Scan for the cell matching the given text and deliver its (X, Y) coordinate at center. 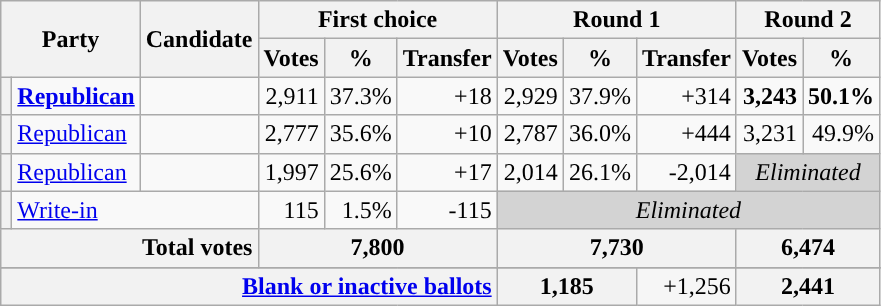
2,787 (530, 134)
35.6% (360, 134)
2,929 (530, 96)
Total votes (130, 248)
37.9% (600, 96)
25.6% (360, 172)
3,243 (769, 96)
Blank or inactive ballots (249, 286)
Round 2 (808, 20)
2,014 (530, 172)
6,474 (808, 248)
Write-in (135, 210)
50.1% (842, 96)
+10 (447, 134)
First choice (378, 20)
7,800 (378, 248)
+1,256 (686, 286)
-115 (447, 210)
49.9% (842, 134)
+444 (686, 134)
Party (71, 39)
-2,014 (686, 172)
1,997 (291, 172)
26.1% (600, 172)
+18 (447, 96)
+17 (447, 172)
1,185 (566, 286)
Round 1 (616, 20)
2,911 (291, 96)
115 (291, 210)
2,777 (291, 134)
2,441 (808, 286)
7,730 (616, 248)
36.0% (600, 134)
+314 (686, 96)
37.3% (360, 96)
Candidate (199, 39)
1.5% (360, 210)
3,231 (769, 134)
